Find where the given text appears and provide that cell's center as (X, Y) coordinate. 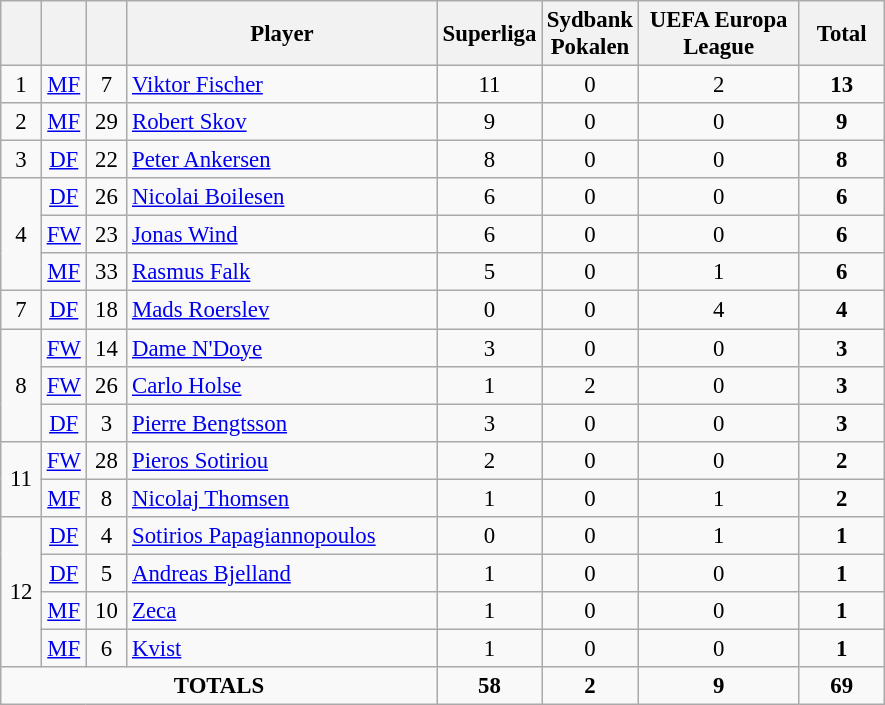
Dame N'Doye (282, 348)
Nicolaj Thomsen (282, 498)
TOTALS (220, 686)
13 (842, 85)
Sydbank Pokalen (590, 34)
10 (106, 611)
33 (106, 273)
Sotirios Papagiannopoulos (282, 536)
28 (106, 460)
Nicolai Boilesen (282, 197)
Robert Skov (282, 122)
22 (106, 160)
Mads Roerslev (282, 310)
Pierre Bengtsson (282, 423)
Peter Ankersen (282, 160)
58 (489, 686)
UEFA Europa League (718, 34)
Jonas Wind (282, 235)
Viktor Fischer (282, 85)
Total (842, 34)
Kvist (282, 648)
Superliga (489, 34)
23 (106, 235)
Andreas Bjelland (282, 573)
Player (282, 34)
69 (842, 686)
12 (22, 592)
Rasmus Falk (282, 273)
29 (106, 122)
Zeca (282, 611)
14 (106, 348)
18 (106, 310)
Pieros Sotiriou (282, 460)
Carlo Holse (282, 385)
